Provide the (x, y) coordinate of the cell's center where the given text is located.  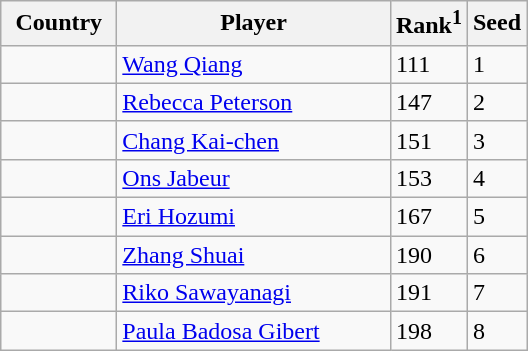
Zhang Shuai (254, 255)
Player (254, 24)
147 (428, 102)
Rank1 (428, 24)
3 (496, 140)
Country (59, 24)
151 (428, 140)
7 (496, 293)
2 (496, 102)
198 (428, 331)
Paula Badosa Gibert (254, 331)
Rebecca Peterson (254, 102)
Eri Hozumi (254, 217)
Ons Jabeur (254, 178)
111 (428, 64)
153 (428, 178)
Seed (496, 24)
Riko Sawayanagi (254, 293)
8 (496, 331)
Chang Kai-chen (254, 140)
4 (496, 178)
1 (496, 64)
167 (428, 217)
6 (496, 255)
190 (428, 255)
Wang Qiang (254, 64)
191 (428, 293)
5 (496, 217)
